Detect which cell encompasses the target text, then output its [x, y] center coordinate. 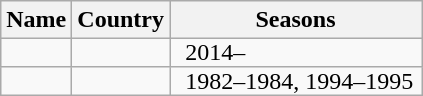
2014– [296, 53]
Name [36, 20]
Country [121, 20]
1982–1984, 1994–1995 [296, 81]
Seasons [296, 20]
